Return the [X, Y] coordinate for the center point of the cell that contains the specified text.  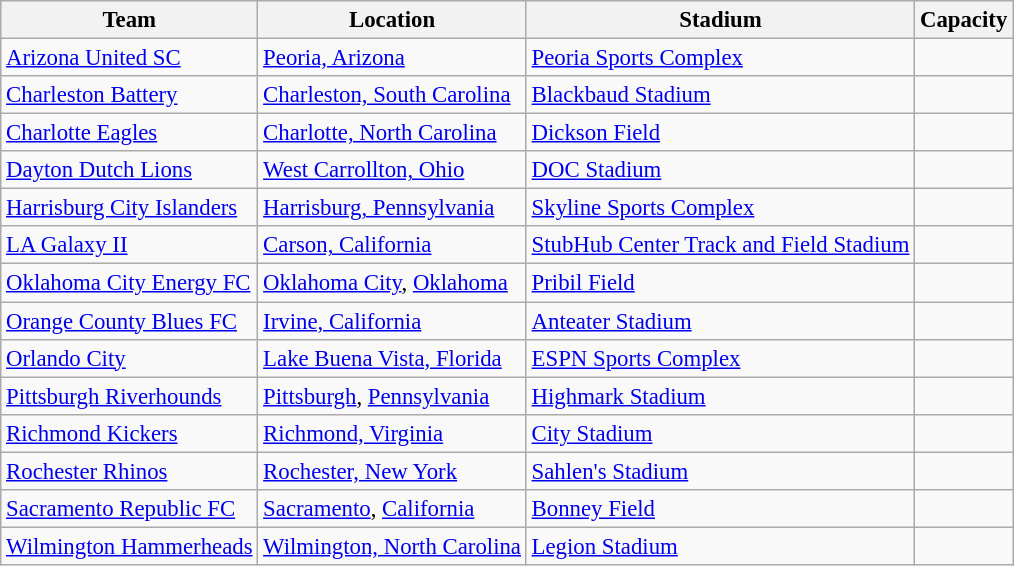
Harrisburg City Islanders [130, 208]
StubHub Center Track and Field Stadium [720, 245]
Sacramento, California [392, 509]
Legion Stadium [720, 546]
Charleston Battery [130, 95]
West Carrollton, Ohio [392, 170]
Lake Buena Vista, Florida [392, 358]
Blackbaud Stadium [720, 95]
Pittsburgh Riverhounds [130, 396]
Team [130, 20]
ESPN Sports Complex [720, 358]
Sacramento Republic FC [130, 509]
Bonney Field [720, 509]
Stadium [720, 20]
Wilmington, North Carolina [392, 546]
Peoria Sports Complex [720, 58]
Oklahoma City Energy FC [130, 283]
Capacity [964, 20]
Orange County Blues FC [130, 321]
Oklahoma City, Oklahoma [392, 283]
Orlando City [130, 358]
Irvine, California [392, 321]
Wilmington Hammerheads [130, 546]
Charleston, South Carolina [392, 95]
Richmond Kickers [130, 433]
Carson, California [392, 245]
Charlotte, North Carolina [392, 133]
Harrisburg, Pennsylvania [392, 208]
Dickson Field [720, 133]
Charlotte Eagles [130, 133]
Sahlen's Stadium [720, 471]
Highmark Stadium [720, 396]
Richmond, Virginia [392, 433]
City Stadium [720, 433]
Arizona United SC [130, 58]
Skyline Sports Complex [720, 208]
Peoria, Arizona [392, 58]
Pribil Field [720, 283]
Anteater Stadium [720, 321]
Pittsburgh, Pennsylvania [392, 396]
DOC Stadium [720, 170]
Rochester, New York [392, 471]
Location [392, 20]
Rochester Rhinos [130, 471]
Dayton Dutch Lions [130, 170]
LA Galaxy II [130, 245]
